Identify which cell holds the provided text, then report its (X, Y) central coordinate. 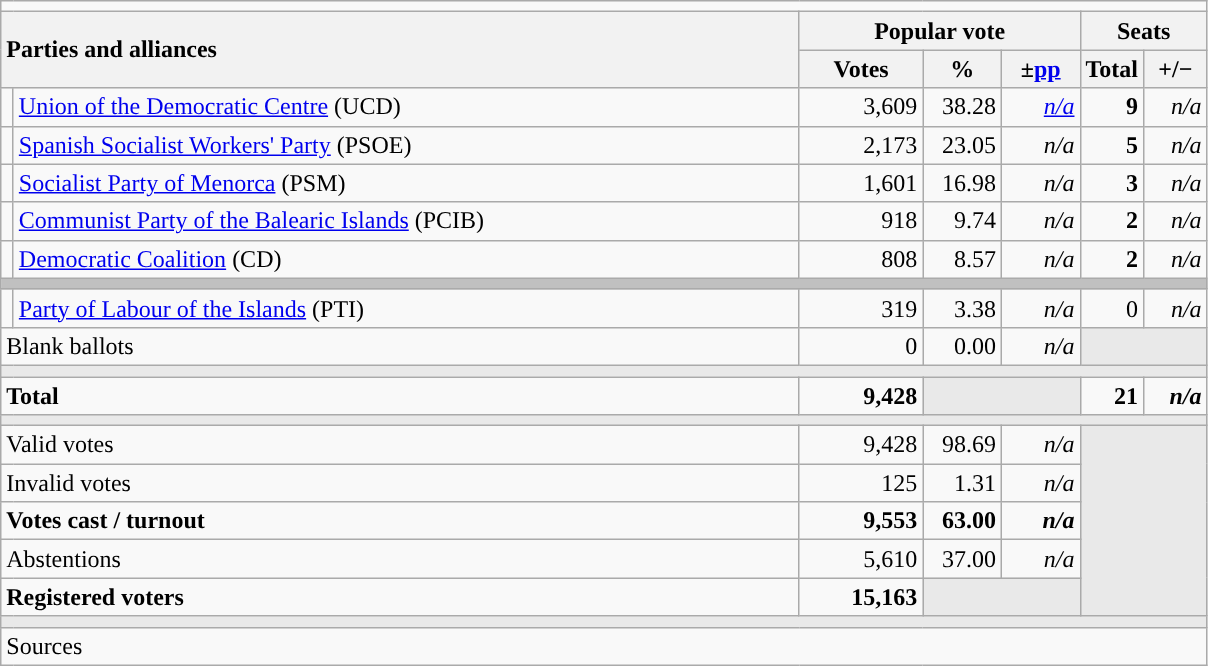
8.57 (962, 259)
Registered voters (400, 597)
2,173 (861, 145)
3,609 (861, 107)
808 (861, 259)
Votes cast / turnout (400, 521)
Popular vote (940, 31)
125 (861, 483)
Sources (604, 646)
Abstentions (400, 559)
16.98 (962, 183)
37.00 (962, 559)
38.28 (962, 107)
Valid votes (400, 445)
15,163 (861, 597)
9.74 (962, 221)
Socialist Party of Menorca (PSM) (406, 183)
Seats (1144, 31)
Party of Labour of the Islands (PTI) (406, 308)
Parties and alliances (400, 50)
319 (861, 308)
918 (861, 221)
Invalid votes (400, 483)
Spanish Socialist Workers' Party (PSOE) (406, 145)
23.05 (962, 145)
3.38 (962, 308)
% (962, 69)
9,553 (861, 521)
±pp (1040, 69)
9 (1112, 107)
Communist Party of the Balearic Islands (PCIB) (406, 221)
5,610 (861, 559)
3 (1112, 183)
5 (1112, 145)
21 (1112, 395)
Democratic Coalition (CD) (406, 259)
1.31 (962, 483)
Union of the Democratic Centre (UCD) (406, 107)
Blank ballots (400, 346)
+/− (1176, 69)
1,601 (861, 183)
98.69 (962, 445)
Votes (861, 69)
63.00 (962, 521)
0.00 (962, 346)
